Pinpoint the cell where the given text exists, returning its (X, Y) midpoint coordinate. 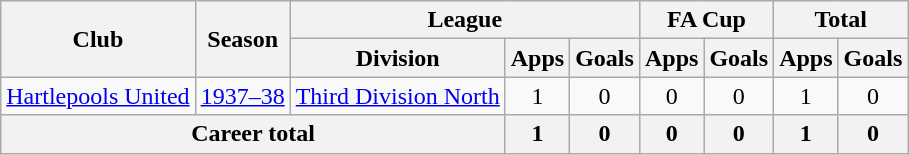
Club (98, 39)
1937–38 (242, 96)
Season (242, 39)
FA Cup (706, 20)
Division (398, 58)
Hartlepools United (98, 96)
Career total (253, 134)
Third Division North (398, 96)
League (464, 20)
Total (841, 20)
